Search for the cell housing the specified text and yield its [x, y] center coordinate. 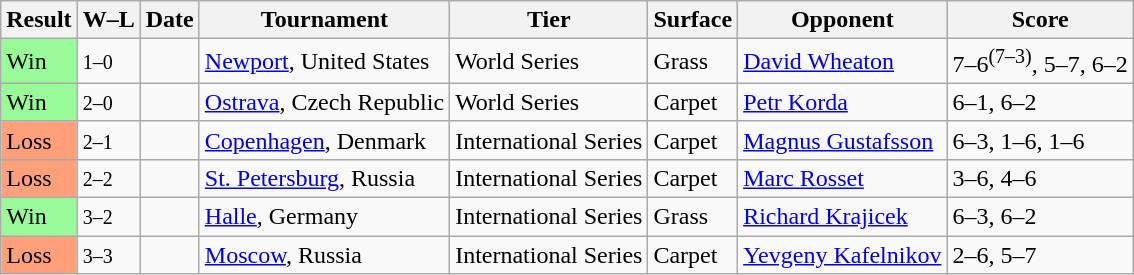
Ostrava, Czech Republic [324, 102]
Result [39, 20]
2–0 [108, 102]
David Wheaton [842, 62]
Halle, Germany [324, 217]
Magnus Gustafsson [842, 140]
Score [1040, 20]
Marc Rosset [842, 178]
Date [170, 20]
Tier [549, 20]
St. Petersburg, Russia [324, 178]
Tournament [324, 20]
Surface [693, 20]
7–6(7–3), 5–7, 6–2 [1040, 62]
Newport, United States [324, 62]
3–6, 4–6 [1040, 178]
Copenhagen, Denmark [324, 140]
Opponent [842, 20]
1–0 [108, 62]
Petr Korda [842, 102]
Yevgeny Kafelnikov [842, 255]
6–1, 6–2 [1040, 102]
Richard Krajicek [842, 217]
3–2 [108, 217]
6–3, 1–6, 1–6 [1040, 140]
2–2 [108, 178]
6–3, 6–2 [1040, 217]
3–3 [108, 255]
2–6, 5–7 [1040, 255]
2–1 [108, 140]
W–L [108, 20]
Moscow, Russia [324, 255]
